Detect which cell encompasses the target text, then output its [X, Y] center coordinate. 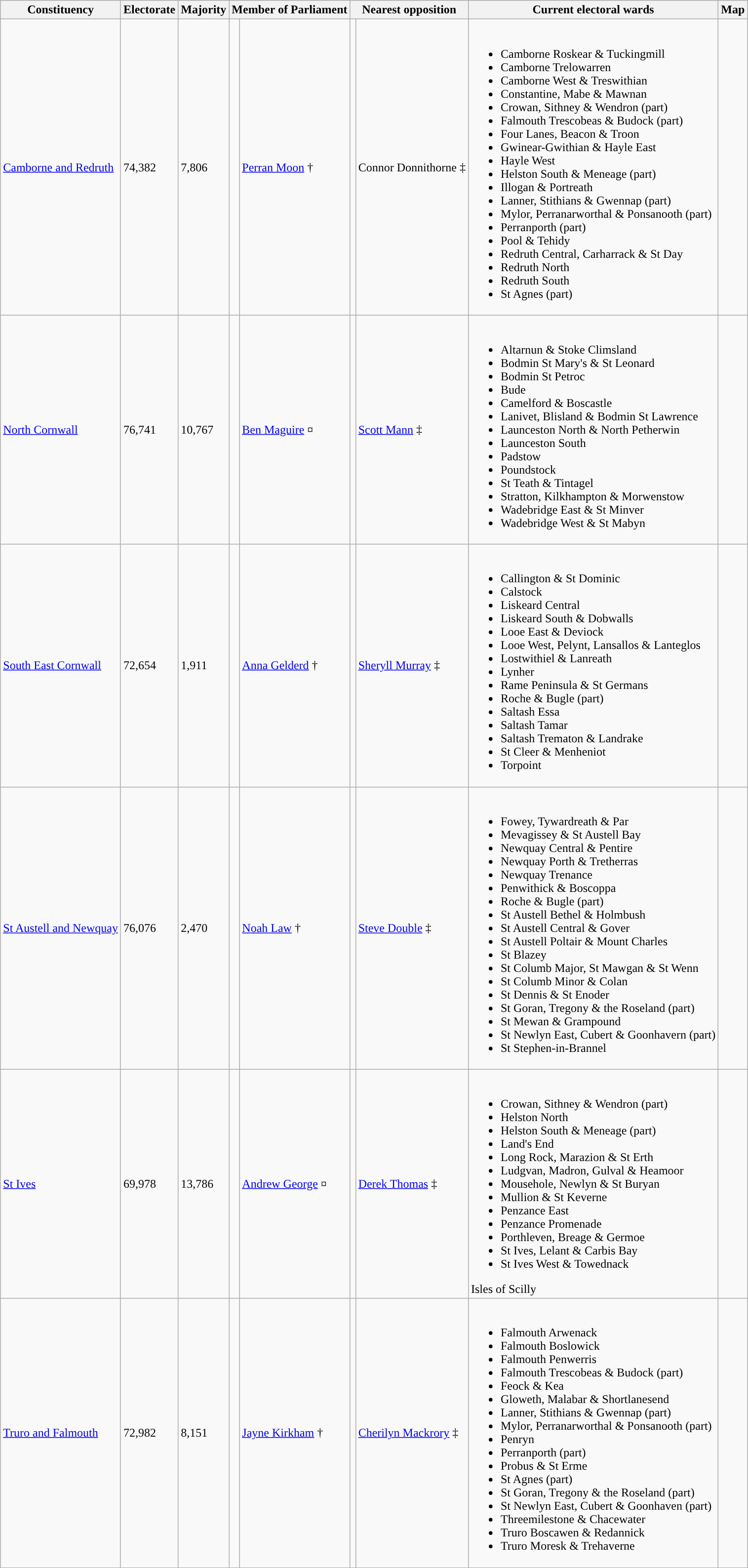
1,911 [203, 666]
Scott Mann ‡ [412, 430]
North Cornwall [61, 430]
Nearest opposition [409, 10]
Member of Parliament [289, 10]
Constituency [61, 10]
74,382 [149, 167]
Noah Law † [295, 928]
Majority [203, 10]
Electorate [149, 10]
St Austell and Newquay [61, 928]
Ben Maguire ¤ [295, 430]
Current electoral wards [593, 10]
7,806 [203, 167]
St Ives [61, 1184]
Sheryll Murray ‡ [412, 666]
Connor Donnithorne ‡ [412, 167]
Jayne Kirkham † [295, 1433]
Map [733, 10]
Steve Double ‡ [412, 928]
10,767 [203, 430]
Truro and Falmouth [61, 1433]
Camborne and Redruth [61, 167]
South East Cornwall [61, 666]
13,786 [203, 1184]
Cherilyn Mackrory ‡ [412, 1433]
8,151 [203, 1433]
Andrew George ¤ [295, 1184]
72,654 [149, 666]
76,076 [149, 928]
76,741 [149, 430]
Perran Moon † [295, 167]
Derek Thomas ‡ [412, 1184]
2,470 [203, 928]
72,982 [149, 1433]
Anna Gelderd † [295, 666]
69,978 [149, 1184]
